Extract the (x, y) coordinate from the center of the cell holding the provided text.  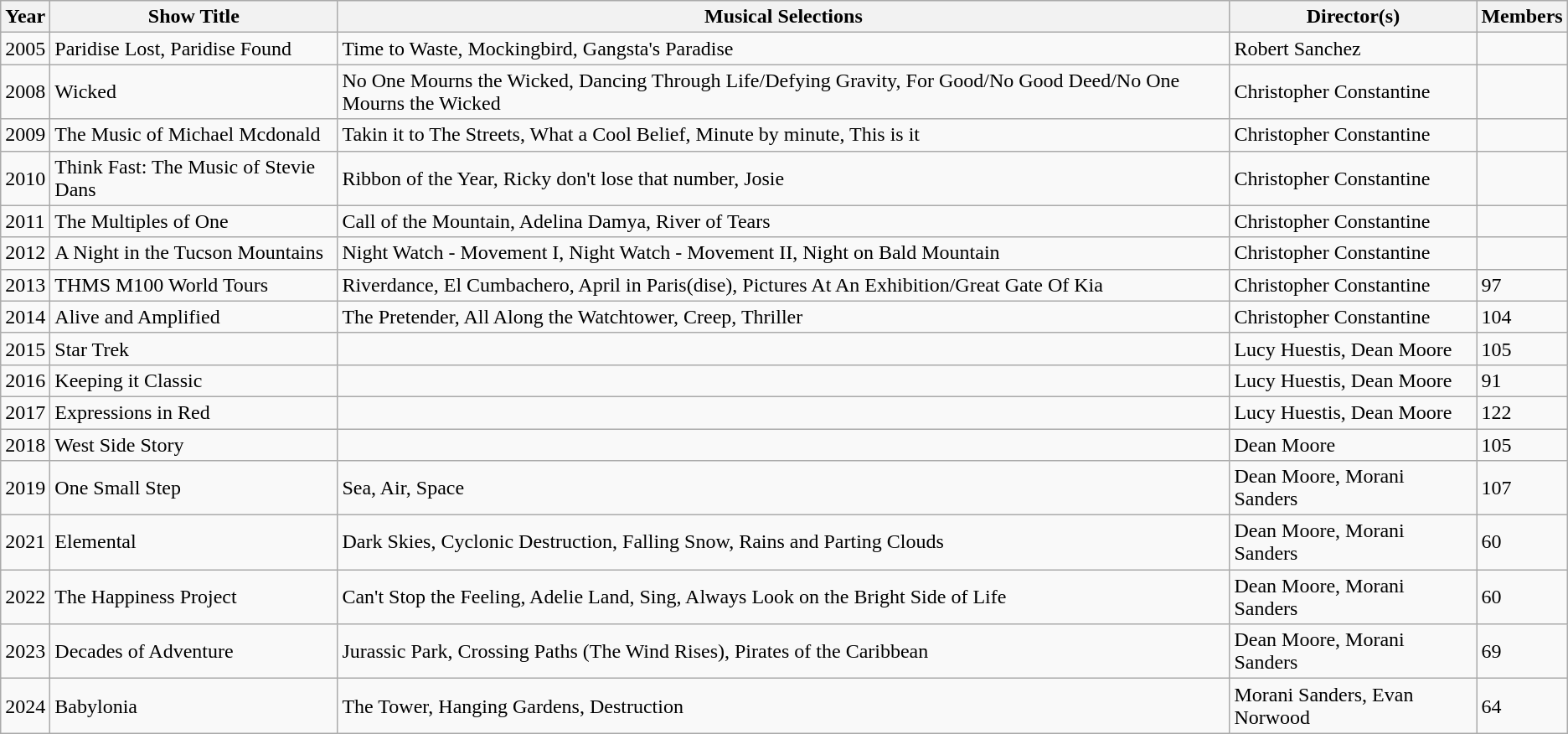
2017 (25, 412)
91 (1522, 380)
Show Title (194, 17)
Wicked (194, 92)
2011 (25, 221)
2014 (25, 317)
Year (25, 17)
69 (1522, 652)
Expressions in Red (194, 412)
THMS M100 World Tours (194, 285)
West Side Story (194, 445)
The Pretender, All Along the Watchtower, Creep, Thriller (784, 317)
Takin it to The Streets, What a Cool Belief, Minute by minute, This is it (784, 135)
Decades of Adventure (194, 652)
One Small Step (194, 488)
Morani Sanders, Evan Norwood (1354, 706)
Director(s) (1354, 17)
Night Watch - Movement I, Night Watch - Movement II, Night on Bald Mountain (784, 253)
64 (1522, 706)
2013 (25, 285)
Ribbon of the Year, Ricky don't lose that number, Josie (784, 178)
Dean Moore (1354, 445)
2024 (25, 706)
2009 (25, 135)
The Music of Michael Mcdonald (194, 135)
Sea, Air, Space (784, 488)
Dark Skies, Cyclonic Destruction, Falling Snow, Rains and Parting Clouds (784, 543)
122 (1522, 412)
Elemental (194, 543)
Call of the Mountain, Adelina Damya, River of Tears (784, 221)
Think Fast: The Music of Stevie Dans (194, 178)
Paridise Lost, Paridise Found (194, 49)
Members (1522, 17)
Babylonia (194, 706)
2010 (25, 178)
107 (1522, 488)
The Happiness Project (194, 597)
Can't Stop the Feeling, Adelie Land, Sing, Always Look on the Bright Side of Life (784, 597)
Riverdance, El Cumbachero, April in Paris(dise), Pictures At An Exhibition/Great Gate Of Kia (784, 285)
2015 (25, 349)
2005 (25, 49)
Star Trek (194, 349)
2023 (25, 652)
97 (1522, 285)
The Tower, Hanging Gardens, Destruction (784, 706)
2016 (25, 380)
No One Mourns the Wicked, Dancing Through Life/Defying Gravity, For Good/No Good Deed/No One Mourns the Wicked (784, 92)
A Night in the Tucson Mountains (194, 253)
2022 (25, 597)
104 (1522, 317)
2018 (25, 445)
Musical Selections (784, 17)
Robert Sanchez (1354, 49)
2012 (25, 253)
Jurassic Park, Crossing Paths (The Wind Rises), Pirates of the Caribbean (784, 652)
2021 (25, 543)
Alive and Amplified (194, 317)
Time to Waste, Mockingbird, Gangsta's Paradise (784, 49)
2008 (25, 92)
2019 (25, 488)
Keeping it Classic (194, 380)
The Multiples of One (194, 221)
